Detect which cell encompasses the target text, then output its (x, y) center coordinate. 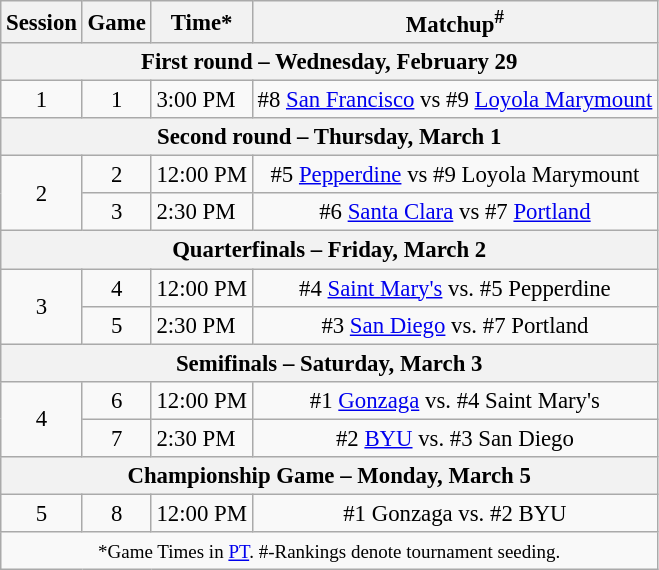
6 (116, 400)
Semifinals – Saturday, March 3 (330, 363)
*Game Times in PT. #-Rankings denote tournament seeding. (330, 551)
3:00 PM (202, 100)
#5 Pepperdine vs #9 Loyola Marymount (454, 175)
Time* (202, 22)
Quarterfinals – Friday, March 2 (330, 250)
#2 BYU vs. #3 San Diego (454, 438)
#1 Gonzaga vs. #2 BYU (454, 513)
Session (42, 22)
8 (116, 513)
7 (116, 438)
Championship Game – Monday, March 5 (330, 476)
#6 Santa Clara vs #7 Portland (454, 213)
#1 Gonzaga vs. #4 Saint Mary's (454, 400)
Matchup# (454, 22)
#4 Saint Mary's vs. #5 Pepperdine (454, 288)
#3 San Diego vs. #7 Portland (454, 325)
First round – Wednesday, February 29 (330, 62)
#8 San Francisco vs #9 Loyola Marymount (454, 100)
Second round – Thursday, March 1 (330, 137)
Game (116, 22)
